Return (x, y) of the center of cell containing provided text 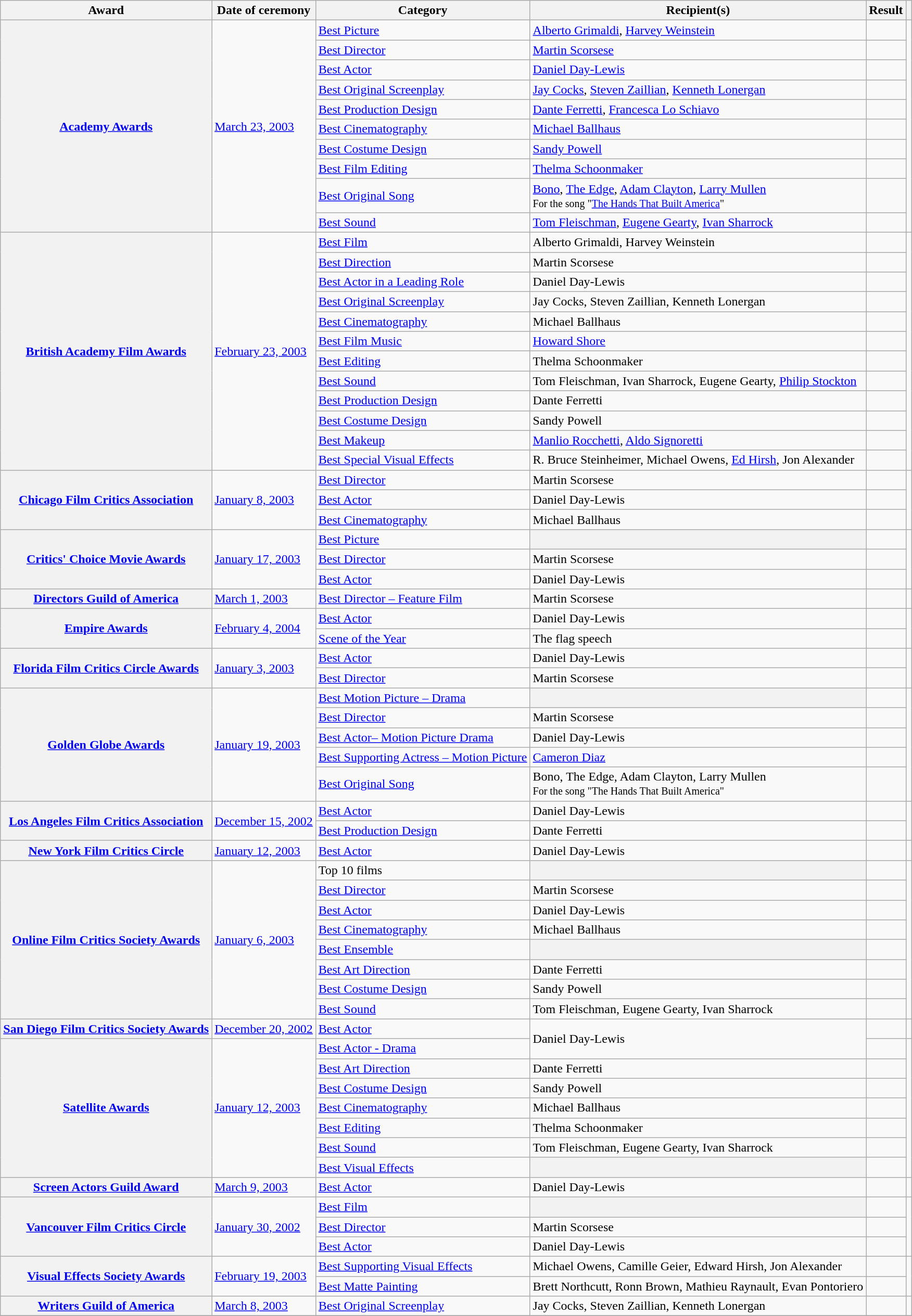
March 23, 2003 (264, 126)
Date of ceremony (264, 10)
Best Film Editing (423, 169)
February 4, 2004 (264, 629)
Michael Owens, Camille Geier, Edward Hirsh, Jon Alexander (698, 1267)
Best Motion Picture – Drama (423, 698)
February 23, 2003 (264, 351)
Result (886, 10)
San Diego Film Critics Society Awards (106, 1029)
Directors Guild of America (106, 599)
Cameron Diaz (698, 757)
January 8, 2003 (264, 500)
Best Visual Effects (423, 1167)
Best Makeup (423, 440)
Howard Shore (698, 341)
March 1, 2003 (264, 599)
Best Actor– Motion Picture Drama (423, 737)
Best Matte Painting (423, 1286)
Screen Actors Guild Award (106, 1187)
Best Ensemble (423, 950)
Golden Globe Awards (106, 744)
The flag speech (698, 638)
Brett Northcutt, Ronn Brown, Mathieu Raynault, Evan Pontoriero (698, 1286)
Recipient(s) (698, 10)
January 17, 2003 (264, 559)
Chicago Film Critics Association (106, 500)
January 6, 2003 (264, 939)
R. Bruce Steinheimer, Michael Owens, Ed Hirsh, Jon Alexander (698, 460)
Writers Guild of America (106, 1306)
Satellite Awards (106, 1108)
Award (106, 10)
Los Angeles Film Critics Association (106, 821)
January 19, 2003 (264, 744)
Florida Film Critics Circle Awards (106, 668)
New York Film Critics Circle (106, 850)
Scene of the Year (423, 638)
Top 10 films (423, 870)
December 20, 2002 (264, 1029)
British Academy Film Awards (106, 351)
Best Special Visual Effects (423, 460)
Best Supporting Actress – Motion Picture (423, 757)
Best Actor - Drama (423, 1049)
Best Supporting Visual Effects (423, 1267)
Best Film Music (423, 341)
Tom Fleischman, Ivan Sharrock, Eugene Gearty, Philip Stockton (698, 381)
Critics' Choice Movie Awards (106, 559)
Best Direction (423, 262)
February 19, 2003 (264, 1276)
Academy Awards (106, 126)
Visual Effects Society Awards (106, 1276)
Category (423, 10)
Vancouver Film Critics Circle (106, 1226)
Best Actor in a Leading Role (423, 282)
January 30, 2002 (264, 1226)
December 15, 2002 (264, 821)
Online Film Critics Society Awards (106, 939)
March 8, 2003 (264, 1306)
January 3, 2003 (264, 668)
Best Director – Feature Film (423, 599)
Empire Awards (106, 629)
Dante Ferretti, Francesca Lo Schiavo (698, 109)
Manlio Rocchetti, Aldo Signoretti (698, 440)
March 9, 2003 (264, 1187)
